From the cell containing the given text, extract its center point as [x, y] coordinate. 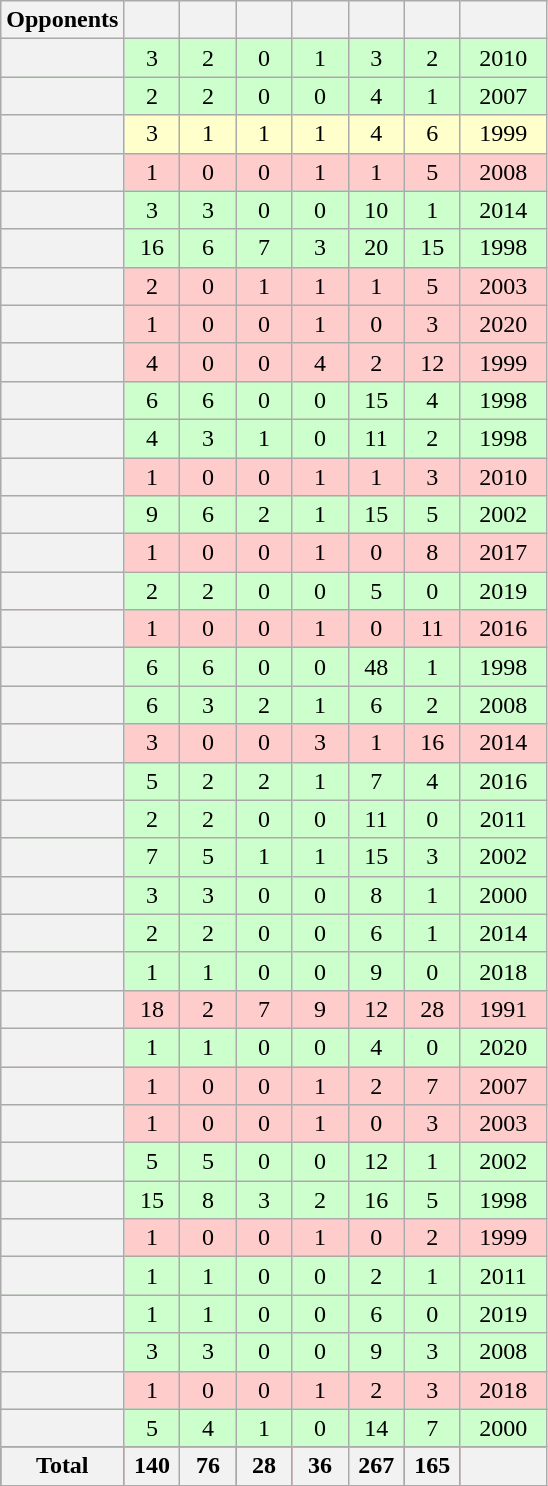
140 [152, 1466]
165 [432, 1466]
20 [376, 248]
1991 [503, 1009]
2017 [503, 553]
Opponents [62, 20]
Total [62, 1466]
36 [320, 1466]
14 [376, 1428]
18 [152, 1009]
48 [376, 667]
76 [208, 1466]
10 [376, 210]
267 [376, 1466]
